Detect which cell encompasses the target text, then output its (X, Y) center coordinate. 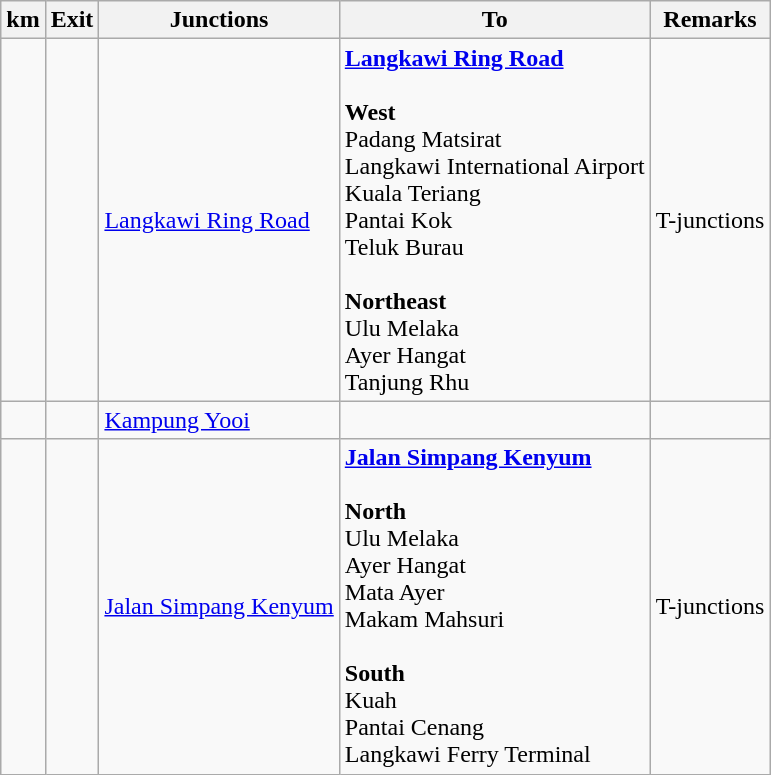
Remarks (710, 20)
Jalan Simpang Kenyum (219, 606)
Kampung Yooi (219, 420)
Exit (72, 20)
Langkawi Ring RoadWestPadang MatsiratLangkawi International Airport Kuala TeriangPantai KokTeluk BurauNortheastUlu MelakaAyer HangatTanjung Rhu (494, 220)
To (494, 20)
Jalan Simpang KenyumNorthUlu MelakaAyer HangatMata AyerMakam MahsuriSouthKuahPantai CenangLangkawi Ferry Terminal (494, 606)
Junctions (219, 20)
km (23, 20)
Langkawi Ring Road (219, 220)
